For the text-containing cell, return its midpoint in (X, Y) coordinate format. 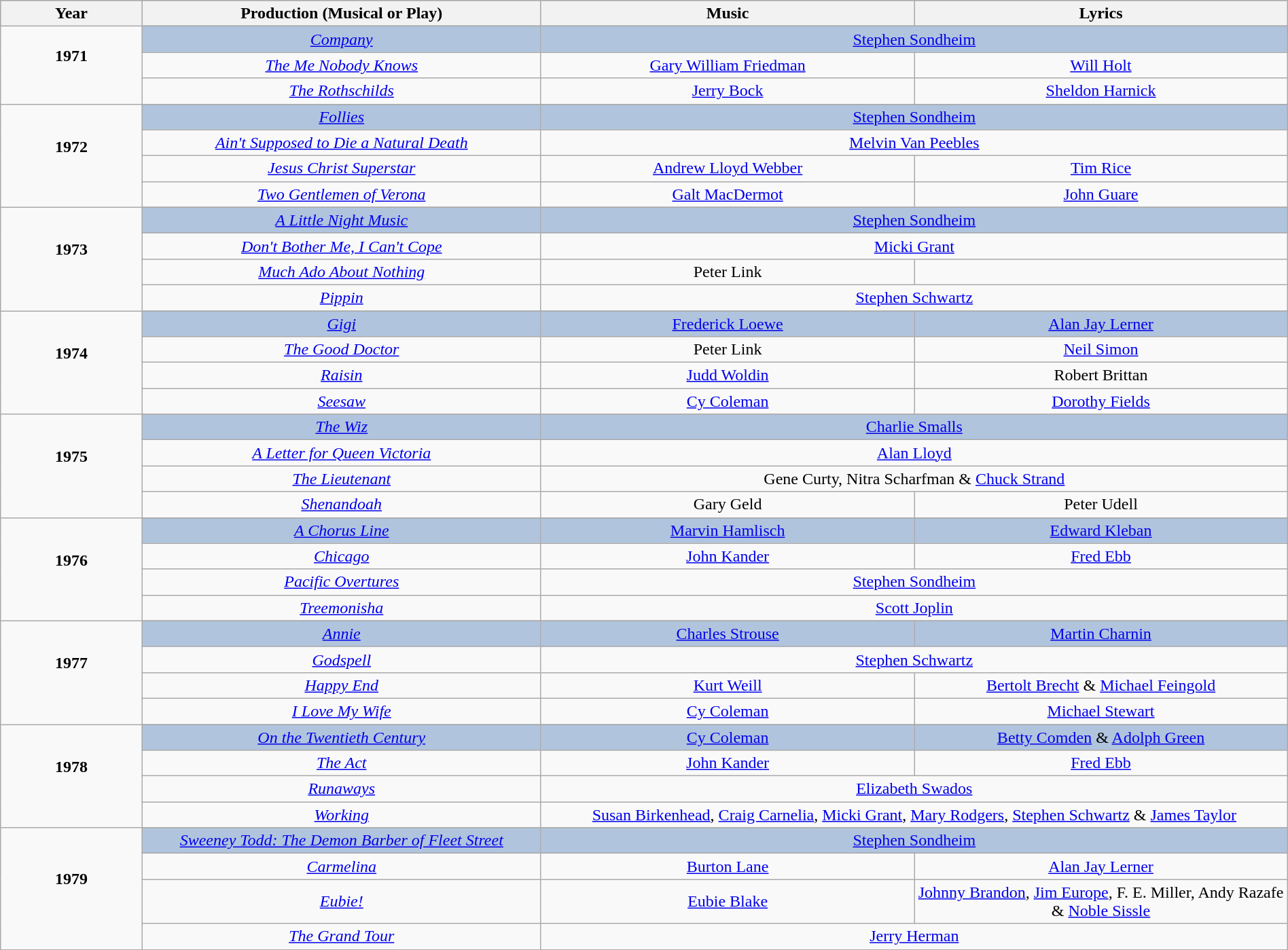
Shenandoah (341, 505)
Bertolt Brecht & Michael Feingold (1101, 685)
Dorothy Fields (1101, 401)
Charlie Smalls (914, 427)
Working (341, 815)
Production (Musical or Play) (341, 14)
Jesus Christ Superstar (341, 168)
A Chorus Line (341, 530)
Peter Udell (1101, 505)
Edward Kleban (1101, 530)
Company (341, 39)
Scott Joplin (914, 608)
Year (71, 14)
Judd Woldin (727, 376)
1977 (71, 672)
The Lieutenant (341, 479)
Sheldon Harnick (1101, 91)
Don't Bother Me, I Can't Cope (341, 246)
Pacific Overtures (341, 582)
Neil Simon (1101, 350)
Carmelina (341, 866)
Gene Curty, Nitra Scharfman & Chuck Strand (914, 479)
Galt MacDermot (727, 194)
1975 (71, 466)
Music (727, 14)
Chicago (341, 556)
Kurt Weill (727, 685)
Pippin (341, 297)
The Act (341, 763)
Tim Rice (1101, 168)
Melvin Van Peebles (914, 143)
The Rothschilds (341, 91)
Eubie! (341, 902)
1976 (71, 569)
Marvin Hamlisch (727, 530)
Charles Strouse (727, 634)
Alan Lloyd (914, 453)
Martin Charnin (1101, 634)
1973 (71, 259)
Jerry Herman (914, 936)
Susan Birkenhead, Craig Carnelia, Micki Grant, Mary Rodgers, Stephen Schwartz & James Taylor (914, 815)
Happy End (341, 685)
The Me Nobody Knows (341, 65)
Robert Brittan (1101, 376)
Johnny Brandon, Jim Europe, F. E. Miller, Andy Razafe & Noble Sissle (1101, 902)
Raisin (341, 376)
I Love My Wife (341, 711)
Michael Stewart (1101, 711)
1979 (71, 888)
Lyrics (1101, 14)
Will Holt (1101, 65)
Annie (341, 634)
Much Ado About Nothing (341, 272)
1971 (71, 65)
Burton Lane (727, 866)
John Guare (1101, 194)
Godspell (341, 659)
Runaways (341, 789)
The Grand Tour (341, 936)
Jerry Bock (727, 91)
A Little Night Music (341, 220)
A Letter for Queen Victoria (341, 453)
Ain't Supposed to Die a Natural Death (341, 143)
Elizabeth Swados (914, 789)
1978 (71, 775)
1972 (71, 156)
The Wiz (341, 427)
1974 (71, 363)
Andrew Lloyd Webber (727, 168)
Gary Geld (727, 505)
On the Twentieth Century (341, 737)
Betty Comden & Adolph Green (1101, 737)
Treemonisha (341, 608)
The Good Doctor (341, 350)
Gary William Friedman (727, 65)
Gigi (341, 324)
Two Gentlemen of Verona (341, 194)
Follies (341, 117)
Eubie Blake (727, 902)
Seesaw (341, 401)
Sweeney Todd: The Demon Barber of Fleet Street (341, 841)
Frederick Loewe (727, 324)
Micki Grant (914, 246)
